Detect which cell encompasses the target text, then output its (X, Y) center coordinate. 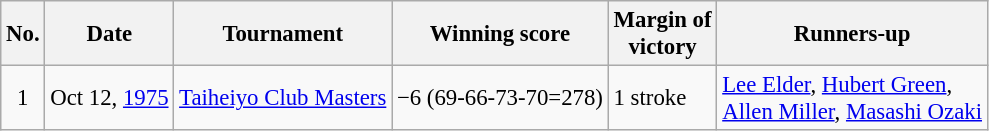
Margin ofvictory (662, 34)
Taiheiyo Club Masters (283, 98)
No. (23, 34)
Oct 12, 1975 (110, 98)
Date (110, 34)
−6 (69-66-73-70=278) (500, 98)
1 stroke (662, 98)
Tournament (283, 34)
1 (23, 98)
Runners-up (852, 34)
Winning score (500, 34)
Lee Elder, Hubert Green, Allen Miller, Masashi Ozaki (852, 98)
